Return the [x, y] coordinate for the center point of the cell that contains the specified text.  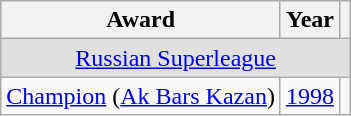
Award [141, 20]
Year [310, 20]
Russian Superleague [176, 58]
1998 [310, 96]
Champion (Ak Bars Kazan) [141, 96]
